For the text-containing cell, return its midpoint in [X, Y] coordinate format. 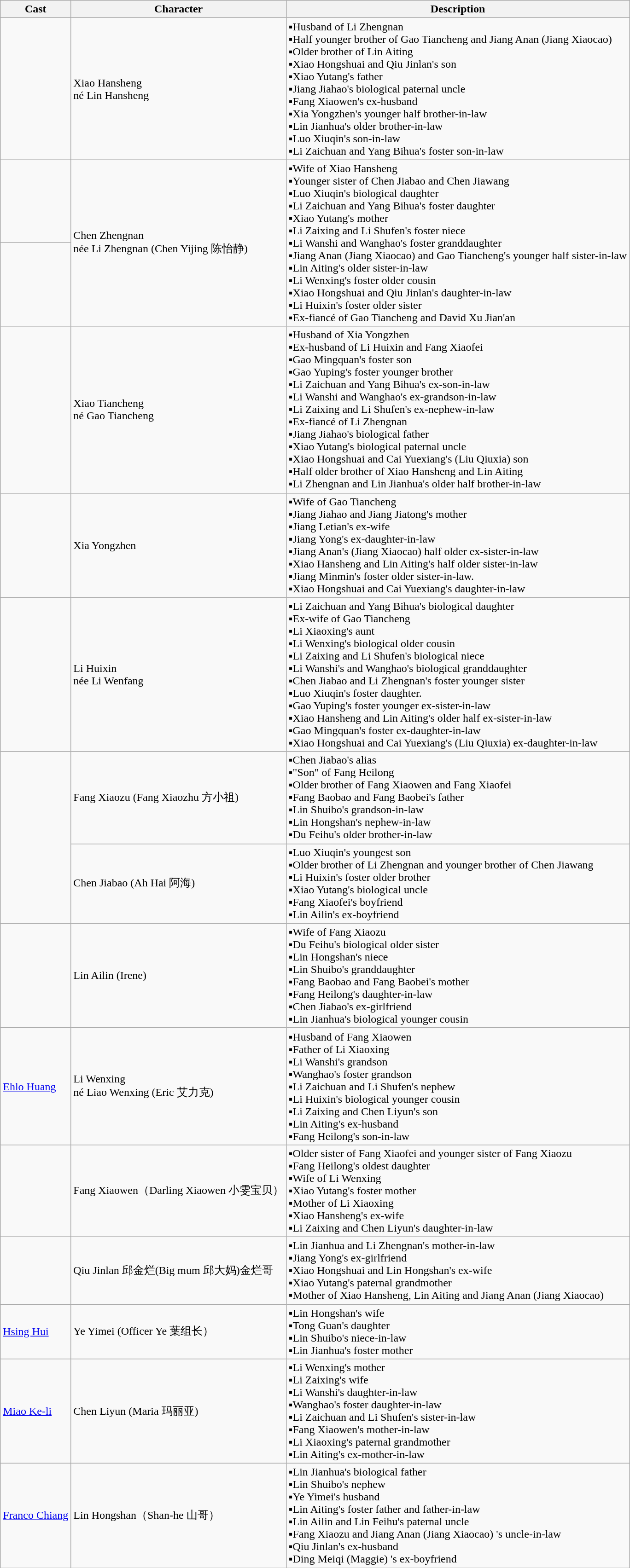
Ehlo Huang [36, 1086]
Franco Chiang [36, 1516]
Xiao Hanshengné Lin Hansheng [179, 89]
Hsing Hui [36, 1332]
Ye Yimei (Officer Ye 葉组长） [179, 1332]
Cast [36, 9]
Li Wenxingné Liao Wenxing (Eric 艾力克) [179, 1086]
Chen Zhengnannée Li Zhengnan (Chen Yijing 陈怡静) [179, 243]
Character [179, 9]
▪Lin Hongshan's wife ▪Tong Guan's daughter ▪Lin Shuibo's niece-in-law ▪Lin Jianhua's foster mother [458, 1332]
Xia Yongzhen [179, 545]
Chen Liyun (Maria 玛丽亚) [179, 1411]
Fang Xiaowen（Darling Xiaowen 小雯宝贝） [179, 1191]
Fang Xiaozu (Fang Xiaozhu 方小祖) [179, 798]
Lin Ailin (Irene) [179, 976]
Description [458, 9]
Li Huixinnée Li Wenfang [179, 675]
Lin Hongshan（Shan-he 山哥） [179, 1516]
Xiao Tianchengné Gao Tiancheng [179, 410]
Qiu Jinlan 邱金烂(Big mum 邱大妈)金烂哥 [179, 1270]
Chen Jiabao (Ah Hai 阿海) [179, 884]
Miao Ke-li [36, 1411]
